Locate the cell with the specified text and output its (x, y) center coordinate. 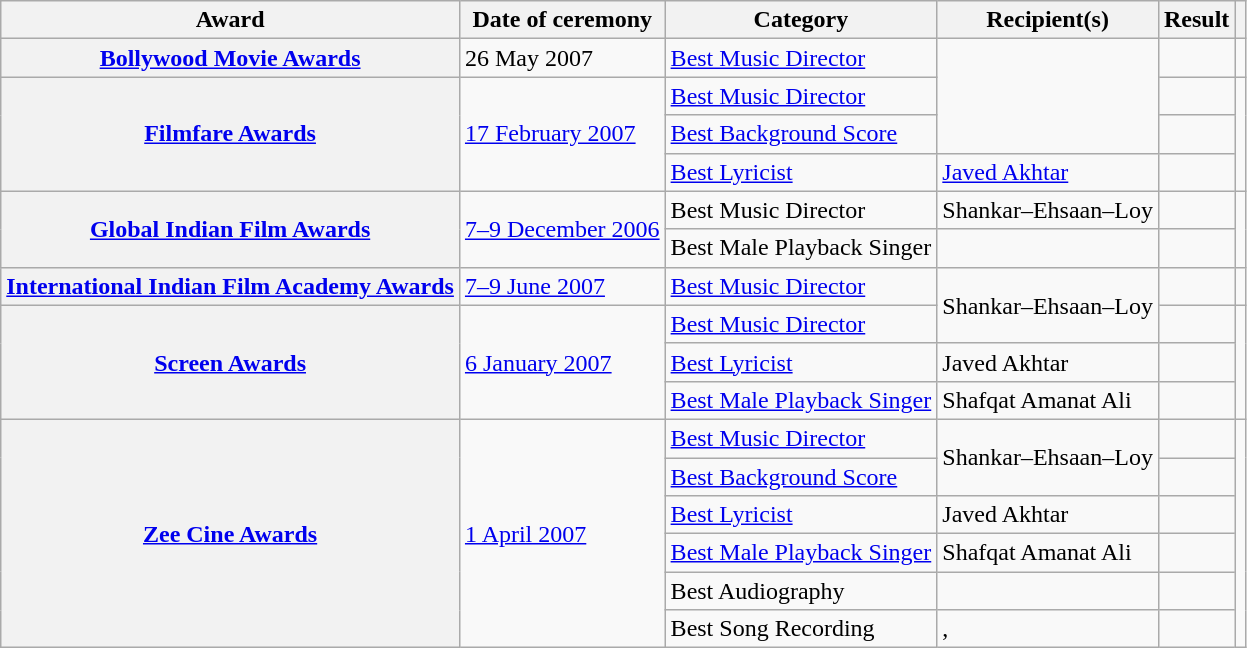
1 April 2007 (562, 533)
26 May 2007 (562, 58)
Screen Awards (230, 362)
Best Audiography (801, 591)
17 February 2007 (562, 134)
, (1048, 629)
Award (230, 20)
Date of ceremony (562, 20)
International Indian Film Academy Awards (230, 286)
7–9 December 2006 (562, 229)
Zee Cine Awards (230, 533)
Category (801, 20)
7–9 June 2007 (562, 286)
Global Indian Film Awards (230, 229)
6 January 2007 (562, 362)
Bollywood Movie Awards (230, 58)
Result (1196, 20)
Best Song Recording (801, 629)
Recipient(s) (1048, 20)
Filmfare Awards (230, 134)
